Return the [x, y] coordinate for the center point of the cell that contains the specified text.  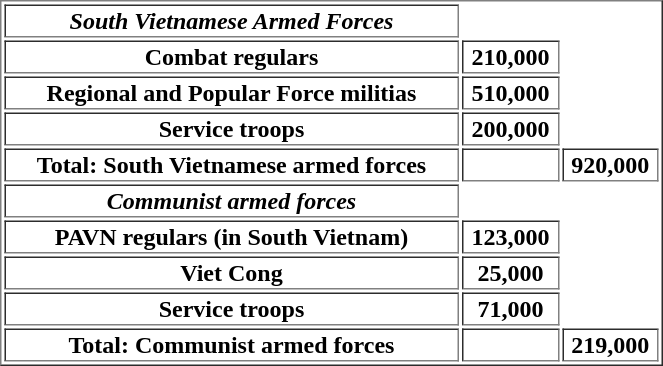
Total: South Vietnamese armed forces [232, 164]
123,000 [510, 236]
South Vietnamese Armed Forces [232, 20]
Combat regulars [232, 56]
920,000 [610, 164]
PAVN regulars (in South Vietnam) [232, 236]
Communist armed forces [232, 200]
219,000 [610, 344]
510,000 [510, 92]
200,000 [510, 128]
Regional and Popular Force militias [232, 92]
71,000 [510, 308]
Total: Communist armed forces [232, 344]
210,000 [510, 56]
Viet Cong [232, 272]
25,000 [510, 272]
